Provide the [x, y] coordinate of the cell's center where the given text is located.  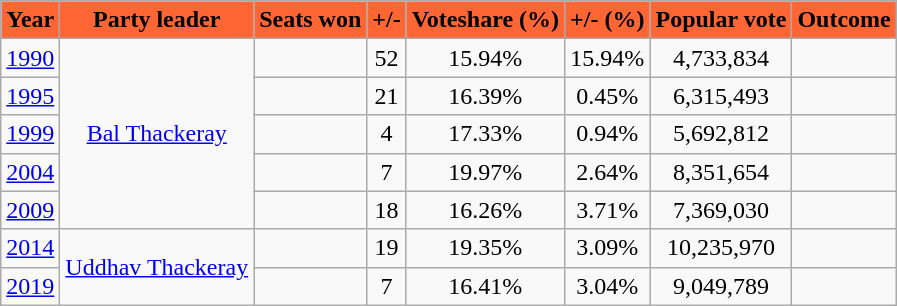
Uddhav Thackeray [157, 267]
4,733,834 [721, 58]
Outcome [844, 20]
19.97% [485, 172]
1990 [30, 58]
2004 [30, 172]
+/- (%) [608, 20]
3.04% [608, 286]
2.64% [608, 172]
10,235,970 [721, 248]
19 [386, 248]
3.71% [608, 210]
Party leader [157, 20]
Year [30, 20]
2009 [30, 210]
1999 [30, 134]
52 [386, 58]
Popular vote [721, 20]
19.35% [485, 248]
6,315,493 [721, 96]
18 [386, 210]
2014 [30, 248]
21 [386, 96]
17.33% [485, 134]
7,369,030 [721, 210]
16.41% [485, 286]
4 [386, 134]
Voteshare (%) [485, 20]
1995 [30, 96]
2019 [30, 286]
+/- [386, 20]
Bal Thackeray [157, 134]
5,692,812 [721, 134]
16.26% [485, 210]
9,049,789 [721, 286]
0.45% [608, 96]
Seats won [310, 20]
16.39% [485, 96]
8,351,654 [721, 172]
3.09% [608, 248]
0.94% [608, 134]
